Capture the cell that displays the provided text and extract its (x, y) central coordinate. 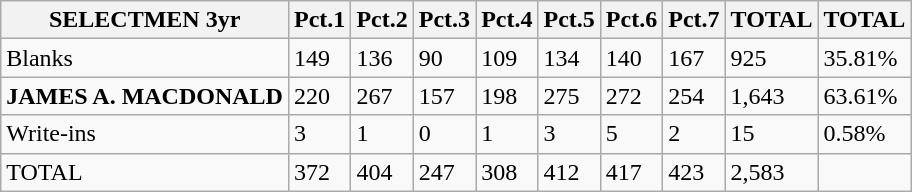
157 (444, 96)
275 (569, 96)
SELECTMEN 3yr (145, 20)
90 (444, 58)
412 (569, 172)
220 (319, 96)
149 (319, 58)
Pct.7 (694, 20)
372 (319, 172)
109 (507, 58)
Pct.5 (569, 20)
0 (444, 134)
308 (507, 172)
1,643 (772, 96)
2 (694, 134)
925 (772, 58)
198 (507, 96)
404 (382, 172)
2,583 (772, 172)
140 (631, 58)
0.58% (864, 134)
Pct.4 (507, 20)
267 (382, 96)
15 (772, 134)
167 (694, 58)
Blanks (145, 58)
Write-ins (145, 134)
423 (694, 172)
Pct.3 (444, 20)
Pct.6 (631, 20)
272 (631, 96)
Pct.2 (382, 20)
254 (694, 96)
Pct.1 (319, 20)
5 (631, 134)
136 (382, 58)
247 (444, 172)
134 (569, 58)
63.61% (864, 96)
JAMES A. MACDONALD (145, 96)
35.81% (864, 58)
417 (631, 172)
